Output the (X, Y) coordinate of the center of the cell containing the given text.  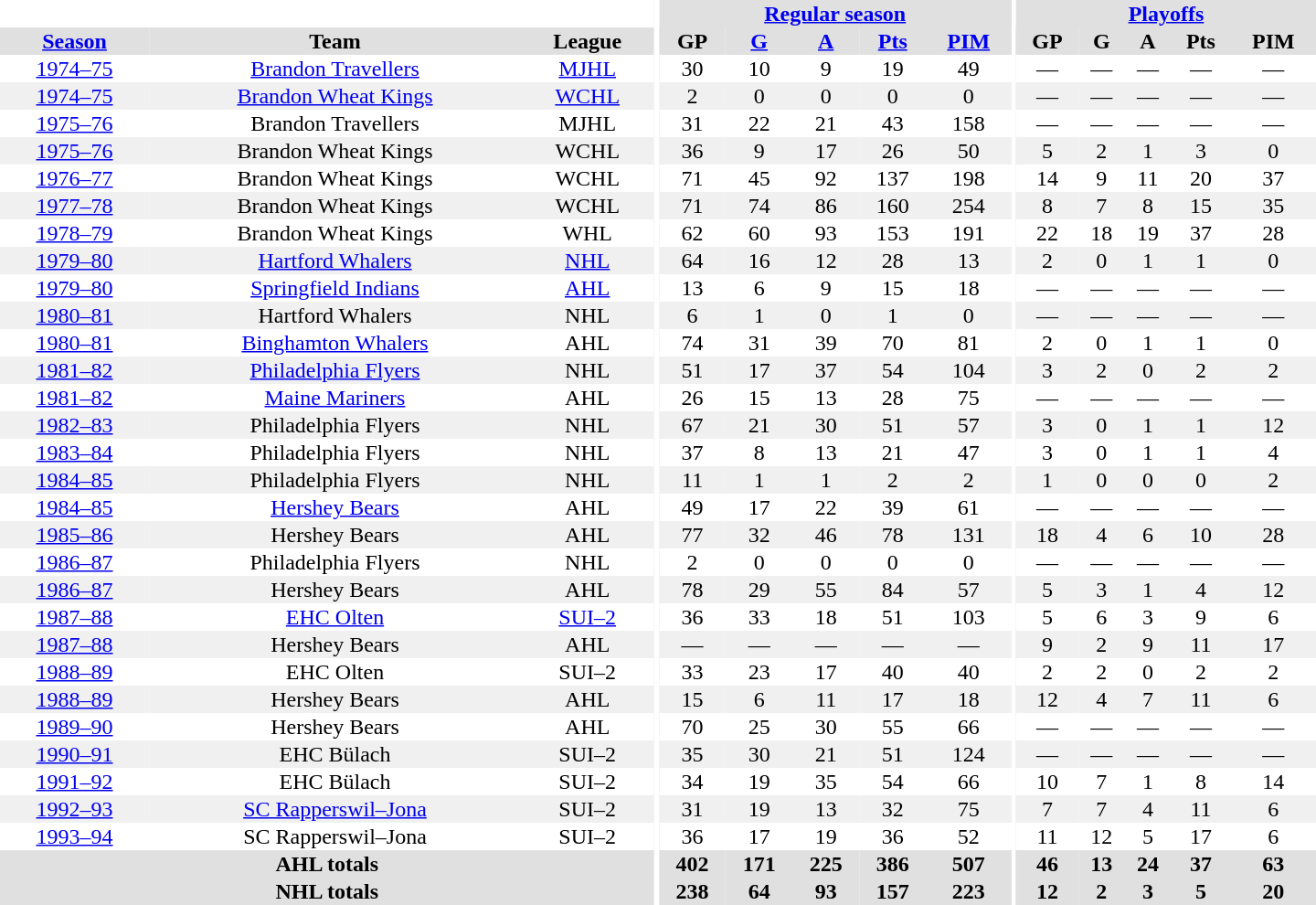
Playoffs (1166, 14)
1977–78 (75, 206)
191 (969, 233)
131 (969, 535)
45 (759, 178)
254 (969, 206)
43 (892, 123)
Regular season (835, 14)
92 (826, 178)
AHL totals (327, 864)
386 (892, 864)
47 (969, 452)
507 (969, 864)
1976–77 (75, 178)
402 (693, 864)
1990–91 (75, 754)
157 (892, 891)
34 (693, 782)
60 (759, 233)
29 (759, 590)
52 (969, 836)
Season (75, 41)
24 (1148, 864)
50 (969, 151)
158 (969, 123)
1991–92 (75, 782)
103 (969, 617)
153 (892, 233)
62 (693, 233)
67 (693, 425)
1989–90 (75, 727)
25 (759, 727)
63 (1274, 864)
NHL totals (327, 891)
86 (826, 206)
Maine Mariners (334, 398)
League (588, 41)
1982–83 (75, 425)
61 (969, 507)
16 (759, 261)
198 (969, 178)
Binghamton Whalers (334, 343)
WHL (588, 233)
238 (693, 891)
171 (759, 864)
Springfield Indians (334, 288)
1985–86 (75, 535)
124 (969, 754)
81 (969, 343)
1992–93 (75, 809)
1993–94 (75, 836)
77 (693, 535)
23 (759, 672)
225 (826, 864)
1978–79 (75, 233)
1983–84 (75, 452)
84 (892, 590)
104 (969, 370)
160 (892, 206)
137 (892, 178)
223 (969, 891)
Team (334, 41)
